Provide the (x, y) coordinate of the cell's center where the given text is located.  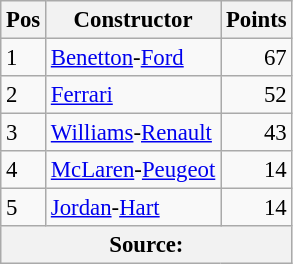
Source: (146, 245)
Williams-Renault (134, 133)
Points (256, 20)
Constructor (134, 20)
4 (24, 170)
3 (24, 133)
2 (24, 95)
Benetton-Ford (134, 58)
43 (256, 133)
5 (24, 208)
67 (256, 58)
1 (24, 58)
Jordan-Hart (134, 208)
McLaren-Peugeot (134, 170)
Ferrari (134, 95)
Pos (24, 20)
52 (256, 95)
